From the cell containing the given text, extract its center point as (x, y) coordinate. 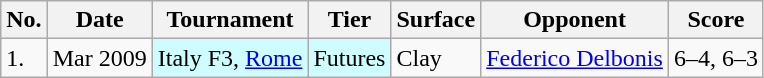
1. (24, 58)
Tier (350, 20)
Futures (350, 58)
Clay (436, 58)
6–4, 6–3 (716, 58)
Date (100, 20)
Tournament (230, 20)
Surface (436, 20)
Federico Delbonis (575, 58)
Mar 2009 (100, 58)
Score (716, 20)
Opponent (575, 20)
No. (24, 20)
Italy F3, Rome (230, 58)
